From the cell containing the given text, extract its center point as [x, y] coordinate. 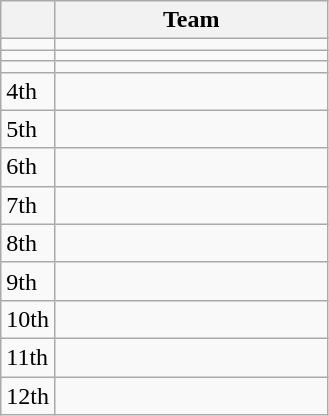
9th [28, 281]
10th [28, 319]
7th [28, 205]
11th [28, 357]
6th [28, 167]
Team [191, 20]
8th [28, 243]
12th [28, 395]
4th [28, 91]
5th [28, 129]
